Detect which cell encompasses the target text, then output its (x, y) center coordinate. 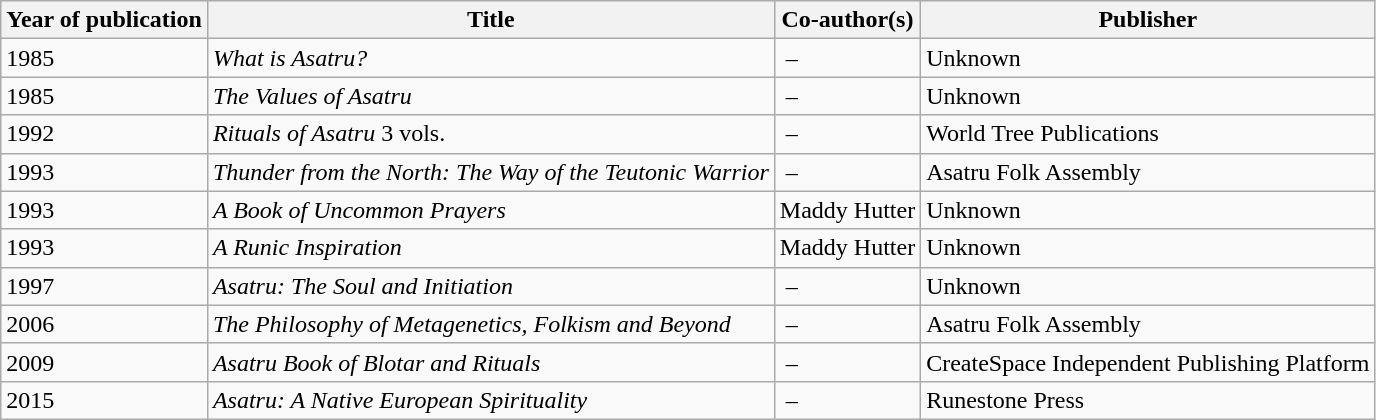
Co-author(s) (847, 20)
Title (490, 20)
Thunder from the North: The Way of the Teutonic Warrior (490, 172)
Year of publication (104, 20)
The Values of Asatru (490, 96)
2006 (104, 324)
2009 (104, 362)
Rituals of Asatru 3 vols. (490, 134)
Runestone Press (1148, 400)
2015 (104, 400)
Asatru: The Soul and Initiation (490, 286)
World Tree Publications (1148, 134)
What is Asatru? (490, 58)
Asatru Book of Blotar and Rituals (490, 362)
1992 (104, 134)
Asatru: A Native European Spirituality (490, 400)
Publisher (1148, 20)
A Runic Inspiration (490, 248)
A Book of Uncommon Prayers (490, 210)
1997 (104, 286)
CreateSpace Independent Publishing Platform (1148, 362)
The Philosophy of Metagenetics, Folkism and Beyond (490, 324)
